Return [x, y] of the center of cell containing provided text 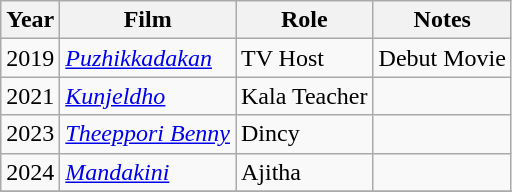
2024 [30, 172]
Film [148, 20]
Mandakini [148, 172]
TV Host [305, 58]
2023 [30, 134]
Puzhikkadakan [148, 58]
Kunjeldho [148, 96]
Debut Movie [442, 58]
Year [30, 20]
2019 [30, 58]
Theeppori Benny [148, 134]
2021 [30, 96]
Dincy [305, 134]
Notes [442, 20]
Ajitha [305, 172]
Role [305, 20]
Kala Teacher [305, 96]
